Detect which cell encompasses the target text, then output its [x, y] center coordinate. 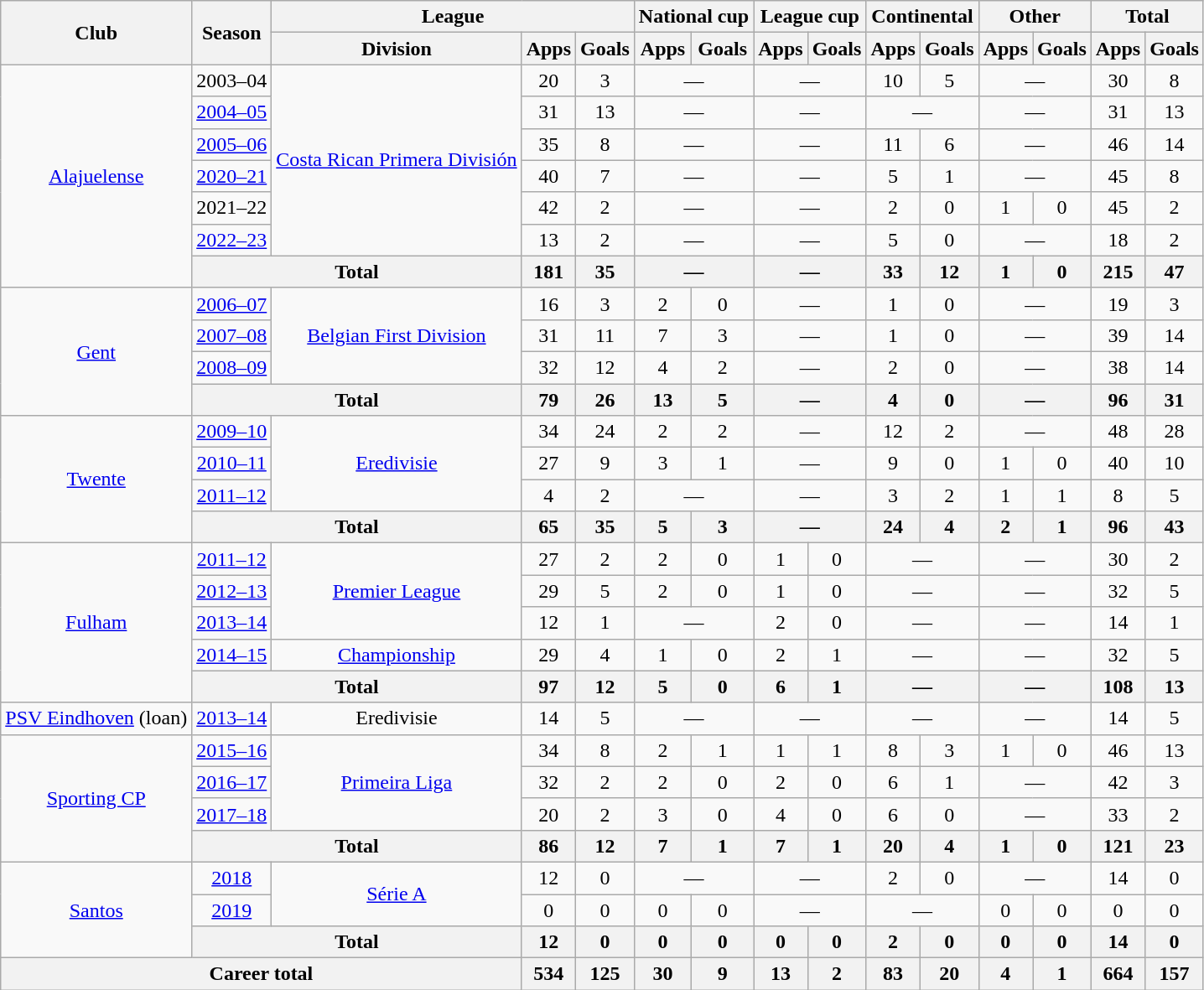
Costa Rican Primera División [397, 160]
Alajuelense [96, 176]
PSV Eindhoven (loan) [96, 718]
League cup [810, 17]
2004–05 [231, 112]
Fulham [96, 623]
26 [605, 400]
43 [1175, 527]
157 [1175, 974]
Premier League [397, 591]
2010–11 [231, 464]
2022–23 [231, 240]
215 [1118, 272]
2007–08 [231, 335]
National cup [693, 17]
2003–04 [231, 80]
181 [548, 272]
2014–15 [231, 655]
Gent [96, 351]
2018 [231, 878]
Club [96, 33]
28 [1175, 432]
2021–22 [231, 208]
534 [548, 974]
23 [1175, 846]
2012–13 [231, 591]
Championship [397, 655]
108 [1118, 687]
2015–16 [231, 750]
2008–09 [231, 367]
19 [1118, 303]
Twente [96, 479]
47 [1175, 272]
Career total [262, 974]
86 [548, 846]
125 [605, 974]
Belgian First Division [397, 335]
48 [1118, 432]
2016–17 [231, 782]
83 [893, 974]
65 [548, 527]
Season [231, 33]
38 [1118, 367]
97 [548, 687]
League [453, 17]
2006–07 [231, 303]
664 [1118, 974]
121 [1118, 846]
Other [1035, 17]
18 [1118, 240]
16 [548, 303]
2005–06 [231, 144]
2009–10 [231, 432]
Division [397, 49]
2019 [231, 910]
Sporting CP [96, 798]
2020–21 [231, 176]
Primeira Liga [397, 782]
Continental [922, 17]
79 [548, 400]
2017–18 [231, 814]
39 [1118, 335]
Série A [397, 894]
Santos [96, 910]
